Extract the [X, Y] coordinate from the center of the cell holding the provided text.  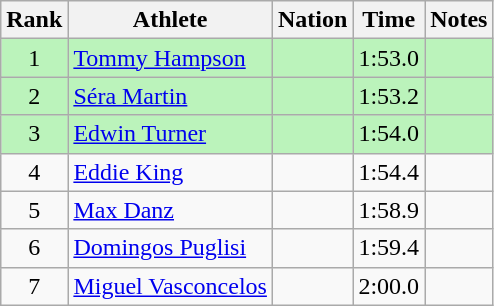
1:59.4 [389, 248]
Rank [34, 20]
5 [34, 210]
2 [34, 96]
Nation [312, 20]
1:58.9 [389, 210]
Max Danz [170, 210]
Tommy Hampson [170, 58]
Athlete [170, 20]
Edwin Turner [170, 134]
Miguel Vasconcelos [170, 286]
Time [389, 20]
3 [34, 134]
1:54.4 [389, 172]
Notes [459, 20]
4 [34, 172]
1:54.0 [389, 134]
1 [34, 58]
Eddie King [170, 172]
2:00.0 [389, 286]
Domingos Puglisi [170, 248]
1:53.0 [389, 58]
1:53.2 [389, 96]
6 [34, 248]
7 [34, 286]
Séra Martin [170, 96]
